Detect which cell encompasses the target text, then output its (X, Y) center coordinate. 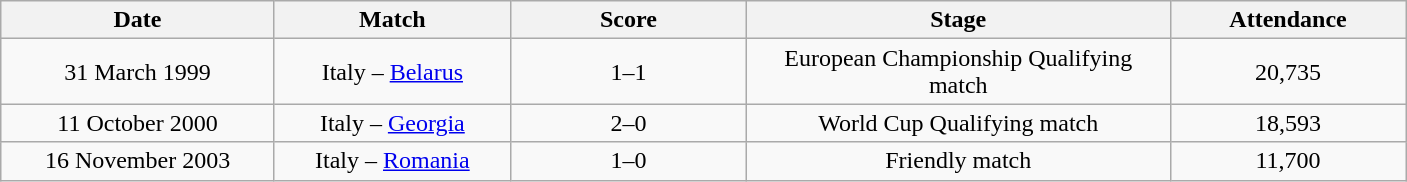
Italy – Belarus (392, 72)
16 November 2003 (138, 161)
2–0 (628, 123)
Italy – Georgia (392, 123)
18,593 (1288, 123)
European Championship Qualifying match (958, 72)
Score (628, 20)
20,735 (1288, 72)
Friendly match (958, 161)
Date (138, 20)
11,700 (1288, 161)
Stage (958, 20)
1–0 (628, 161)
1–1 (628, 72)
Italy – Romania (392, 161)
World Cup Qualifying match (958, 123)
11 October 2000 (138, 123)
Match (392, 20)
Attendance (1288, 20)
31 March 1999 (138, 72)
